Find where the given text appears and provide that cell's center as [X, Y] coordinate. 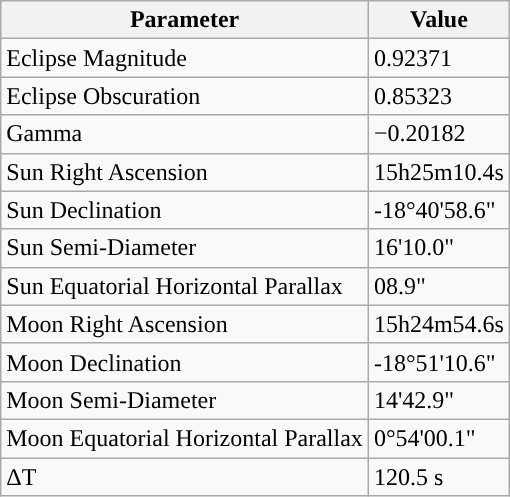
Sun Right Ascension [185, 172]
Parameter [185, 20]
Eclipse Magnitude [185, 58]
Gamma [185, 134]
Eclipse Obscuration [185, 96]
120.5 s [438, 477]
14'42.9" [438, 400]
16'10.0" [438, 248]
Moon Right Ascension [185, 324]
15h24m54.6s [438, 324]
Value [438, 20]
Sun Declination [185, 210]
-18°51'10.6" [438, 362]
Moon Declination [185, 362]
Moon Equatorial Horizontal Parallax [185, 438]
0.92371 [438, 58]
0.85323 [438, 96]
-18°40'58.6" [438, 210]
Sun Equatorial Horizontal Parallax [185, 286]
0°54'00.1" [438, 438]
ΔT [185, 477]
15h25m10.4s [438, 172]
Moon Semi-Diameter [185, 400]
−0.20182 [438, 134]
08.9" [438, 286]
Sun Semi-Diameter [185, 248]
